Return [x, y] of the center of cell containing provided text 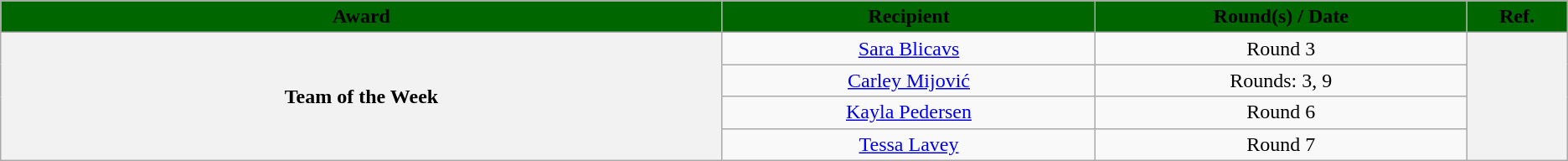
Carley Mijović [909, 80]
Tessa Lavey [909, 144]
Kayla Pedersen [909, 112]
Round 3 [1282, 49]
Ref. [1518, 17]
Round(s) / Date [1282, 17]
Sara Blicavs [909, 49]
Round 7 [1282, 144]
Recipient [909, 17]
Award [362, 17]
Rounds: 3, 9 [1282, 80]
Round 6 [1282, 112]
Team of the Week [362, 96]
